Determine the (x, y) coordinate at the center of the cell enclosing the given text.  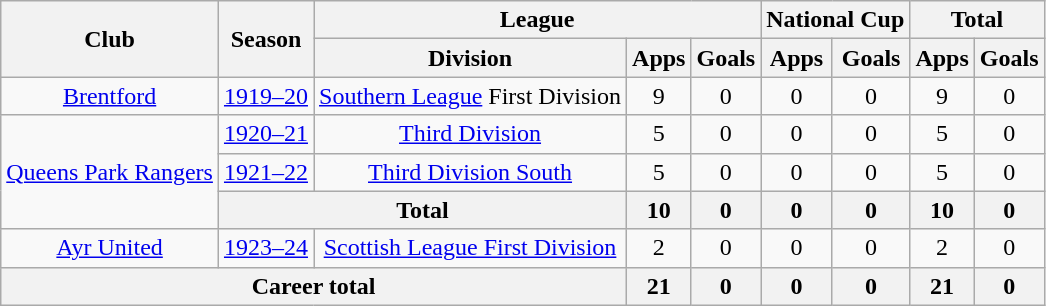
National Cup (836, 20)
1921–22 (266, 172)
Queens Park Rangers (110, 172)
Third Division South (470, 172)
Career total (314, 286)
1919–20 (266, 96)
Southern League First Division (470, 96)
1923–24 (266, 248)
Division (470, 58)
Scottish League First Division (470, 248)
League (538, 20)
1920–21 (266, 134)
Season (266, 39)
Club (110, 39)
Brentford (110, 96)
Ayr United (110, 248)
Third Division (470, 134)
